Pinpoint the cell where the given text exists, returning its [X, Y] midpoint coordinate. 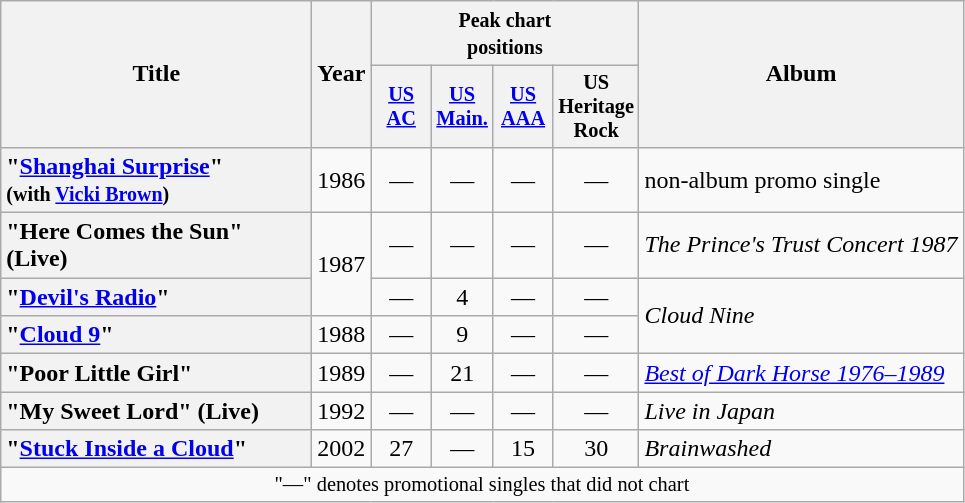
"Here Comes the Sun" (Live) [156, 246]
Album [801, 74]
2002 [342, 449]
27 [402, 449]
non-album promo single [801, 180]
USHeritageRock [596, 107]
Peak chartpositions [505, 34]
1988 [342, 335]
"—" denotes promotional singles that did not chart [482, 485]
1989 [342, 373]
Year [342, 74]
Best of Dark Horse 1976–1989 [801, 373]
1986 [342, 180]
1987 [342, 264]
Cloud Nine [801, 316]
"Poor Little Girl" [156, 373]
21 [462, 373]
USAC [402, 107]
"Stuck Inside a Cloud" [156, 449]
"Cloud 9" [156, 335]
USAAA [524, 107]
Title [156, 74]
1992 [342, 411]
"My Sweet Lord" (Live) [156, 411]
30 [596, 449]
9 [462, 335]
Live in Japan [801, 411]
"Shanghai Surprise" (with Vicki Brown) [156, 180]
The Prince's Trust Concert 1987 [801, 246]
USMain. [462, 107]
4 [462, 297]
"Devil's Radio" [156, 297]
Brainwashed [801, 449]
15 [524, 449]
